Extract the [x, y] coordinate from the center of the cell holding the provided text.  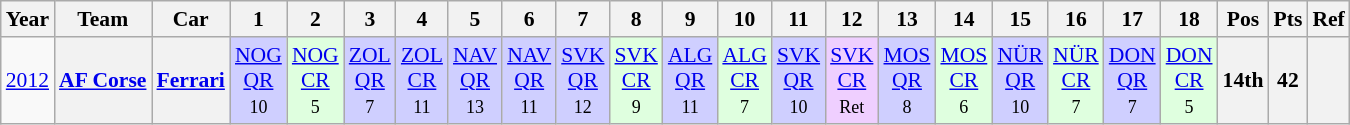
3 [370, 19]
42 [1288, 80]
AF Corse [102, 80]
14th [1244, 80]
6 [529, 19]
8 [636, 19]
14 [964, 19]
Ref [1328, 19]
5 [475, 19]
Pts [1288, 19]
NAVQR13 [475, 80]
ZOLCR11 [422, 80]
MOSCR6 [964, 80]
1 [258, 19]
13 [906, 19]
NOGCR5 [316, 80]
Ferrari [191, 80]
Team [102, 19]
2 [316, 19]
MOSQR8 [906, 80]
Pos [1244, 19]
NÜRQR10 [1020, 80]
DONQR7 [1132, 80]
2012 [28, 80]
ALGCR7 [744, 80]
11 [798, 19]
18 [1190, 19]
SVKQR12 [582, 80]
SVKCR9 [636, 80]
SVKQR10 [798, 80]
17 [1132, 19]
4 [422, 19]
NOGQR10 [258, 80]
DONCR5 [1190, 80]
16 [1076, 19]
9 [690, 19]
SVKCRRet [852, 80]
NÜRCR7 [1076, 80]
15 [1020, 19]
12 [852, 19]
NAVQR11 [529, 80]
ZOLQR7 [370, 80]
7 [582, 19]
Car [191, 19]
Year [28, 19]
10 [744, 19]
ALGQR11 [690, 80]
